Provide the [X, Y] coordinate of the cell's center where the given text is located.  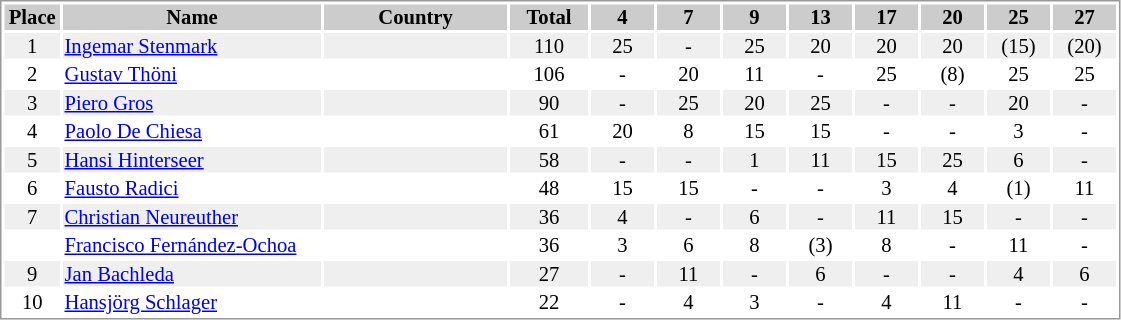
Total [549, 17]
48 [549, 189]
Country [416, 17]
Place [32, 17]
5 [32, 160]
(3) [820, 245]
Fausto Radici [192, 189]
Paolo De Chiesa [192, 131]
2 [32, 75]
22 [549, 303]
Gustav Thöni [192, 75]
58 [549, 160]
61 [549, 131]
110 [549, 46]
10 [32, 303]
13 [820, 17]
Jan Bachleda [192, 274]
Francisco Fernández-Ochoa [192, 245]
17 [886, 17]
Hansjörg Schlager [192, 303]
(1) [1018, 189]
(8) [952, 75]
(15) [1018, 46]
(20) [1084, 46]
106 [549, 75]
Name [192, 17]
90 [549, 103]
Piero Gros [192, 103]
Christian Neureuther [192, 217]
Ingemar Stenmark [192, 46]
Hansi Hinterseer [192, 160]
